Extract the [x, y] coordinate from the center of the cell holding the provided text.  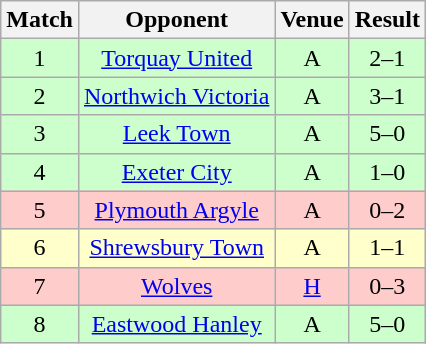
Exeter City [176, 172]
Venue [312, 20]
2–1 [387, 58]
4 [40, 172]
Plymouth Argyle [176, 210]
2 [40, 96]
0–2 [387, 210]
H [312, 286]
7 [40, 286]
Northwich Victoria [176, 96]
Result [387, 20]
0–3 [387, 286]
1 [40, 58]
1–1 [387, 248]
8 [40, 324]
Wolves [176, 286]
5 [40, 210]
Torquay United [176, 58]
3–1 [387, 96]
Opponent [176, 20]
6 [40, 248]
Leek Town [176, 134]
1–0 [387, 172]
Match [40, 20]
Eastwood Hanley [176, 324]
Shrewsbury Town [176, 248]
3 [40, 134]
